Pinpoint the cell where the given text exists, returning its [X, Y] midpoint coordinate. 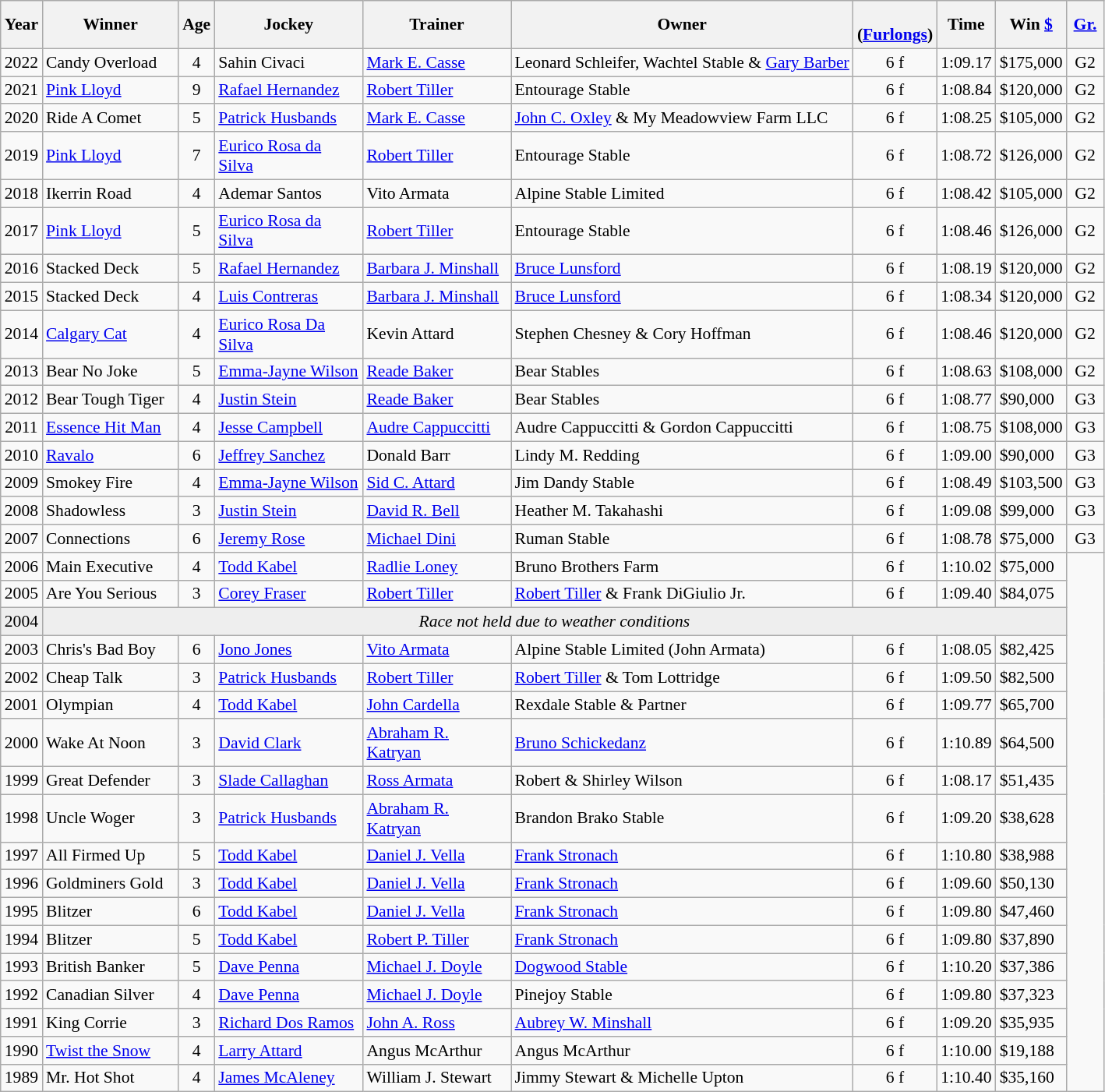
1:09.00 [966, 455]
2015 [22, 297]
Robert Tiller & Tom Lottridge [683, 677]
Jimmy Stewart & Michelle Upton [683, 1078]
2008 [22, 511]
1:09.77 [966, 705]
(Furlongs) [895, 25]
1:08.17 [966, 781]
Jono Jones [288, 650]
Ross Armata [436, 781]
Main Executive [111, 567]
Robert P. Tiller [436, 939]
Sid C. Attard [436, 483]
Goldminers Gold [111, 884]
Bruno Schickedanz [683, 744]
1994 [22, 939]
2003 [22, 650]
2004 [22, 622]
Kevin Attard [436, 334]
Twist the Snow [111, 1051]
Aubrey W. Minshall [683, 1023]
James McAleney [288, 1078]
Corey Fraser [288, 594]
Brandon Brako Stable [683, 818]
1:08.77 [966, 400]
1990 [22, 1051]
Time [966, 25]
1:08.78 [966, 539]
1:09.08 [966, 511]
Connections [111, 539]
Pinejoy Stable [683, 995]
$50,130 [1032, 884]
2013 [22, 372]
1:10.89 [966, 744]
Great Defender [111, 781]
Smokey Fire [111, 483]
$103,500 [1032, 483]
1:10.40 [966, 1078]
$65,700 [1032, 705]
1:08.34 [966, 297]
Owner [683, 25]
1:08.05 [966, 650]
Radlie Loney [436, 567]
$37,890 [1032, 939]
Robert & Shirley Wilson [683, 781]
1989 [22, 1078]
$84,075 [1032, 594]
2011 [22, 428]
Audre Cappuccitti [436, 428]
Jeremy Rose [288, 539]
Robert Tiller & Frank DiGiulio Jr. [683, 594]
1:08.72 [966, 156]
1:08.42 [966, 193]
Richard Dos Ramos [288, 1023]
1:10.80 [966, 856]
William J. Stewart [436, 1078]
$64,500 [1032, 744]
Alpine Stable Limited (John Armata) [683, 650]
David Clark [288, 744]
1999 [22, 781]
1998 [22, 818]
$38,628 [1032, 818]
1:08.25 [966, 118]
1993 [22, 967]
Stephen Chesney & Cory Hoffman [683, 334]
Uncle Woger [111, 818]
John Cardella [436, 705]
1996 [22, 884]
Are You Serious [111, 594]
1997 [22, 856]
Ruman Stable [683, 539]
Heather M. Takahashi [683, 511]
Olympian [111, 705]
$19,188 [1032, 1051]
$175,000 [1032, 62]
Age [196, 25]
Candy Overload [111, 62]
2019 [22, 156]
Calgary Cat [111, 334]
1:08.49 [966, 483]
Race not held due to weather conditions [555, 622]
1:08.75 [966, 428]
$82,500 [1032, 677]
Win $ [1032, 25]
John A. Ross [436, 1023]
Jesse Campbell [288, 428]
1:10.20 [966, 967]
$47,460 [1032, 912]
1:09.50 [966, 677]
1:08.19 [966, 269]
Donald Barr [436, 455]
$99,000 [1032, 511]
1:08.63 [966, 372]
1:09.17 [966, 62]
Jim Dandy Stable [683, 483]
Shadowless [111, 511]
$37,323 [1032, 995]
2010 [22, 455]
Eurico Rosa Da Silva [288, 334]
2020 [22, 118]
Jockey [288, 25]
Michael Dini [436, 539]
2012 [22, 400]
Ride A Comet [111, 118]
$35,935 [1032, 1023]
Chris's Bad Boy [111, 650]
2002 [22, 677]
2016 [22, 269]
Slade Callaghan [288, 781]
Bruno Brothers Farm [683, 567]
Ademar Santos [288, 193]
2022 [22, 62]
Gr. [1086, 25]
$38,988 [1032, 856]
Luis Contreras [288, 297]
2006 [22, 567]
2009 [22, 483]
Canadian Silver [111, 995]
2021 [22, 90]
Bear Tough Tiger [111, 400]
$51,435 [1032, 781]
Year [22, 25]
Jeffrey Sanchez [288, 455]
Lindy M. Redding [683, 455]
$35,160 [1032, 1078]
All Firmed Up [111, 856]
Leonard Schleifer, Wachtel Stable & Gary Barber [683, 62]
$82,425 [1032, 650]
2001 [22, 705]
Audre Cappuccitti & Gordon Cappuccitti [683, 428]
1:09.40 [966, 594]
Winner [111, 25]
Larry Attard [288, 1051]
2017 [22, 231]
2007 [22, 539]
Dogwood Stable [683, 967]
1:08.84 [966, 90]
1995 [22, 912]
Cheap Talk [111, 677]
Ravalo [111, 455]
John C. Oxley & My Meadowview Farm LLC [683, 118]
King Corrie [111, 1023]
Rexdale Stable & Partner [683, 705]
1992 [22, 995]
Essence Hit Man [111, 428]
Mr. Hot Shot [111, 1078]
2000 [22, 744]
7 [196, 156]
Wake At Noon [111, 744]
David R. Bell [436, 511]
1:09.60 [966, 884]
2014 [22, 334]
Ikerrin Road [111, 193]
2018 [22, 193]
Trainer [436, 25]
Bear No Joke [111, 372]
1991 [22, 1023]
Alpine Stable Limited [683, 193]
Sahin Civaci [288, 62]
1:10.02 [966, 567]
British Banker [111, 967]
$37,386 [1032, 967]
2005 [22, 594]
1:10.00 [966, 1051]
9 [196, 90]
